Output the (x, y) coordinate of the center of the cell containing the given text.  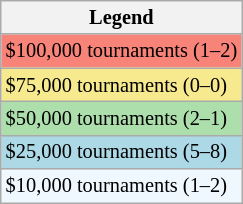
$75,000 tournaments (0–0) (122, 85)
$10,000 tournaments (1–2) (122, 186)
$25,000 tournaments (5–8) (122, 152)
$100,000 tournaments (1–2) (122, 51)
$50,000 tournaments (2–1) (122, 118)
Legend (122, 17)
